Return the (x, y) coordinate for the center point of the cell that contains the specified text.  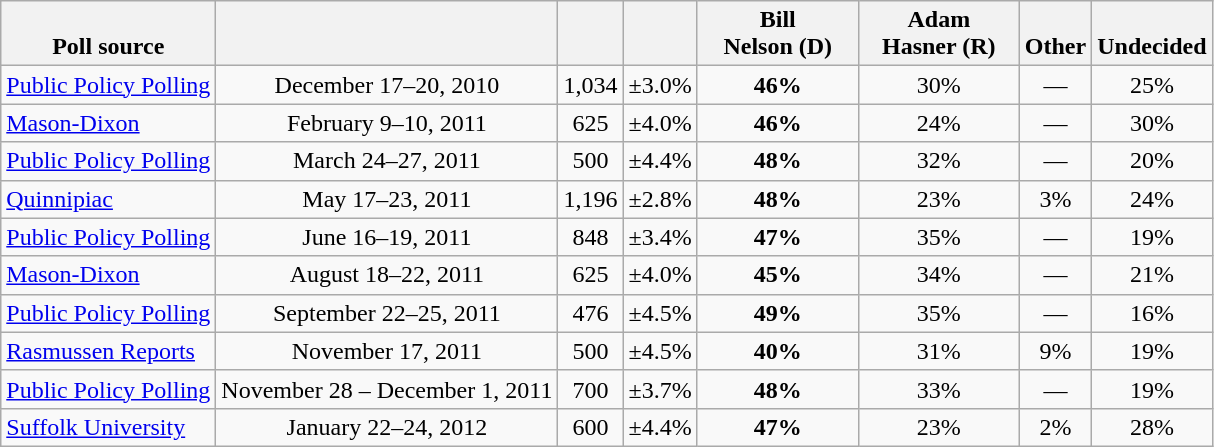
Rasmussen Reports (108, 351)
March 24–27, 2011 (387, 161)
1,196 (590, 199)
49% (778, 313)
45% (778, 275)
40% (778, 351)
32% (938, 161)
September 22–25, 2011 (387, 313)
34% (938, 275)
3% (1055, 199)
±2.8% (660, 199)
476 (590, 313)
25% (1152, 85)
±3.7% (660, 389)
±3.0% (660, 85)
Other (1055, 34)
June 16–19, 2011 (387, 237)
May 17–23, 2011 (387, 199)
700 (590, 389)
February 9–10, 2011 (387, 123)
November 17, 2011 (387, 351)
9% (1055, 351)
1,034 (590, 85)
16% (1152, 313)
20% (1152, 161)
±3.4% (660, 237)
December 17–20, 2010 (387, 85)
600 (590, 427)
AdamHasner (R) (938, 34)
Poll source (108, 34)
Quinnipiac (108, 199)
Undecided (1152, 34)
31% (938, 351)
28% (1152, 427)
848 (590, 237)
21% (1152, 275)
2% (1055, 427)
November 28 – December 1, 2011 (387, 389)
January 22–24, 2012 (387, 427)
Suffolk University (108, 427)
33% (938, 389)
August 18–22, 2011 (387, 275)
BillNelson (D) (778, 34)
